Pinpoint the cell where the given text exists, returning its (x, y) midpoint coordinate. 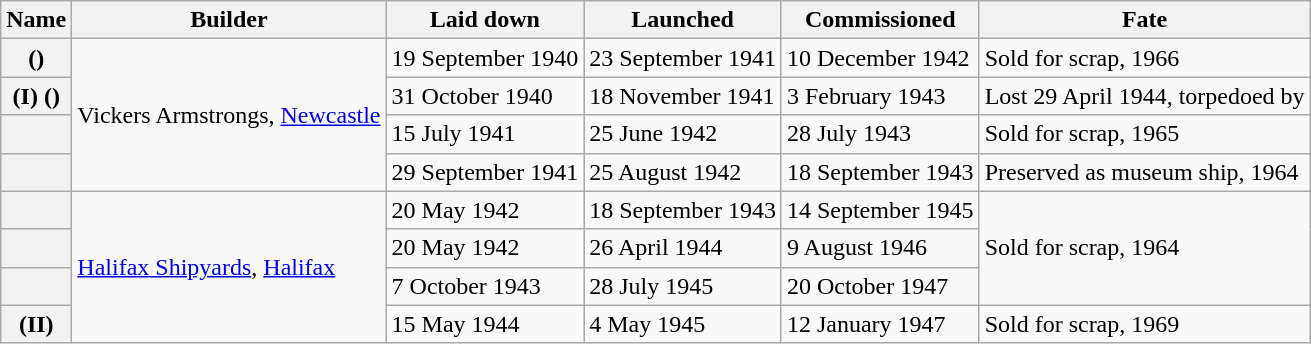
9 August 1946 (880, 248)
18 November 1941 (683, 96)
Commissioned (880, 20)
19 September 1940 (485, 58)
Builder (229, 20)
28 July 1945 (683, 286)
7 October 1943 (485, 286)
Sold for scrap, 1966 (1144, 58)
Sold for scrap, 1969 (1144, 324)
29 September 1941 (485, 172)
Fate (1144, 20)
20 October 1947 (880, 286)
25 June 1942 (683, 134)
() (36, 58)
25 August 1942 (683, 172)
12 January 1947 (880, 324)
Lost 29 April 1944, torpedoed by (1144, 96)
31 October 1940 (485, 96)
15 May 1944 (485, 324)
Sold for scrap, 1964 (1144, 248)
28 July 1943 (880, 134)
Launched (683, 20)
Name (36, 20)
23 September 1941 (683, 58)
Preserved as museum ship, 1964 (1144, 172)
Sold for scrap, 1965 (1144, 134)
10 December 1942 (880, 58)
26 April 1944 (683, 248)
4 May 1945 (683, 324)
(I) () (36, 96)
Halifax Shipyards, Halifax (229, 267)
14 September 1945 (880, 210)
15 July 1941 (485, 134)
Laid down (485, 20)
Vickers Armstrongs, Newcastle (229, 115)
(II) (36, 324)
3 February 1943 (880, 96)
